Scan for the cell matching the given text and deliver its [X, Y] coordinate at center. 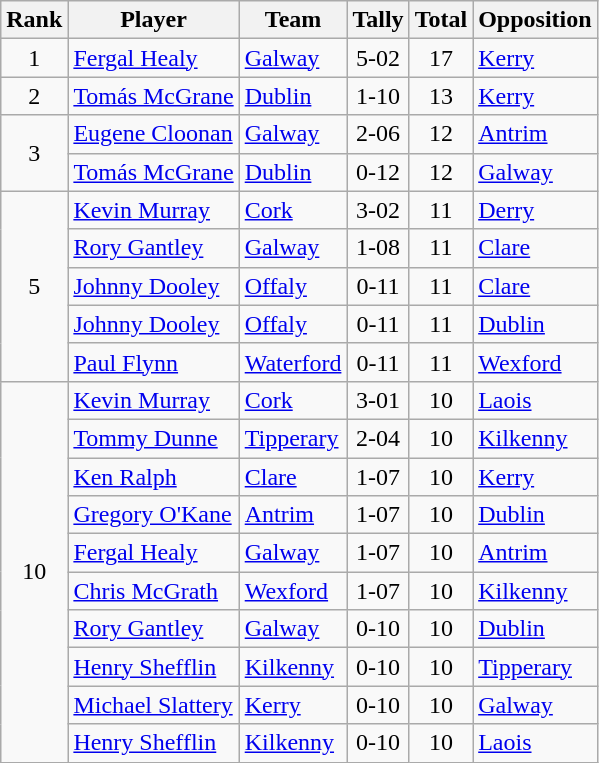
Michael Slattery [154, 705]
Tally [378, 20]
Team [293, 20]
Paul Flynn [154, 362]
Total [441, 20]
3 [34, 153]
Gregory O'Kane [154, 515]
Tommy Dunne [154, 438]
2 [34, 96]
Opposition [535, 20]
Waterford [293, 362]
Rank [34, 20]
0-12 [378, 172]
Derry [535, 210]
5-02 [378, 58]
Player [154, 20]
1 [34, 58]
2-06 [378, 134]
3-02 [378, 210]
17 [441, 58]
13 [441, 96]
1-10 [378, 96]
3-01 [378, 400]
Ken Ralph [154, 477]
2-04 [378, 438]
5 [34, 286]
Eugene Cloonan [154, 134]
Chris McGrath [154, 591]
1-08 [378, 248]
